Identify which cell holds the provided text, then report its [X, Y] central coordinate. 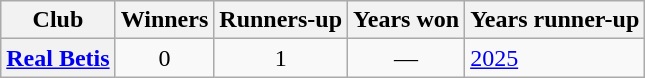
0 [164, 58]
2025 [555, 58]
Years won [406, 20]
1 [281, 58]
Real Betis [58, 58]
Runners-up [281, 20]
Club [58, 20]
Winners [164, 20]
— [406, 58]
Years runner-up [555, 20]
